Return (X, Y) of the center of cell containing provided text 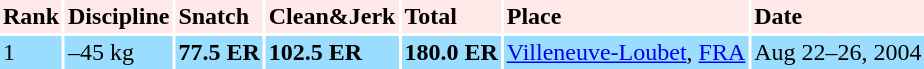
1 (31, 52)
Snatch (218, 16)
Date (838, 16)
Place (626, 16)
77.5 ER (218, 52)
Clean&Jerk (332, 16)
Aug 22–26, 2004 (838, 52)
Rank (31, 16)
102.5 ER (332, 52)
Discipline (118, 16)
Villeneuve-Loubet, FRA (626, 52)
–45 kg (118, 52)
Total (450, 16)
180.0 ER (450, 52)
